Locate the cell with the specified text and output its [x, y] center coordinate. 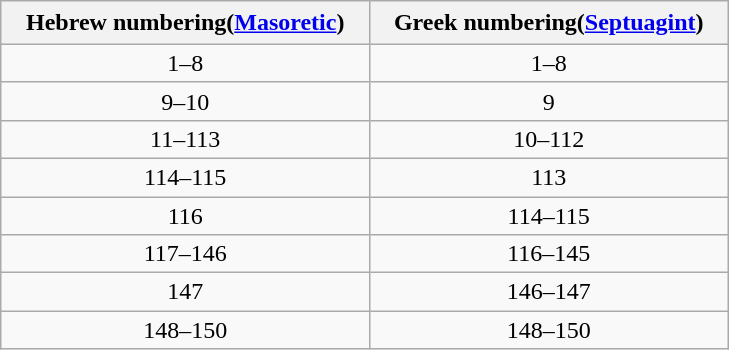
113 [548, 177]
10–112 [548, 139]
Greek numbering(Septuagint) [548, 23]
Hebrew numbering(Masoretic) [185, 23]
146–147 [548, 292]
11–113 [185, 139]
116 [185, 215]
117–146 [185, 254]
9–10 [185, 101]
116–145 [548, 254]
147 [185, 292]
9 [548, 101]
